Return [x, y] of the center of cell containing provided text 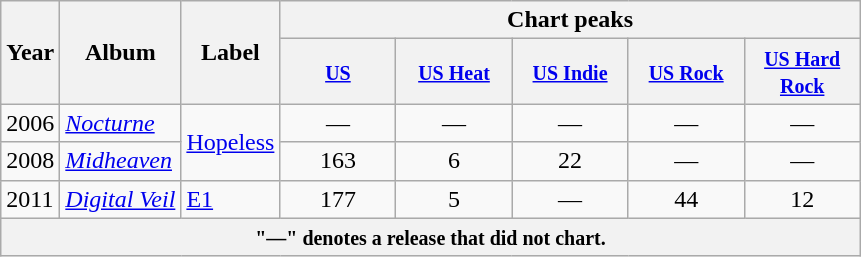
US Rock [686, 72]
E1 [230, 199]
22 [570, 161]
Label [230, 52]
12 [802, 199]
US Indie [570, 72]
US [338, 72]
2006 [30, 123]
Hopeless [230, 142]
177 [338, 199]
"—" denotes a release that did not chart. [430, 237]
2011 [30, 199]
6 [454, 161]
Album [120, 52]
US Heat [454, 72]
Year [30, 52]
Midheaven [120, 161]
44 [686, 199]
2008 [30, 161]
Digital Veil [120, 199]
Nocturne [120, 123]
5 [454, 199]
US Hard Rock [802, 72]
163 [338, 161]
Chart peaks [570, 20]
